From the cell containing the given text, extract its center point as [X, Y] coordinate. 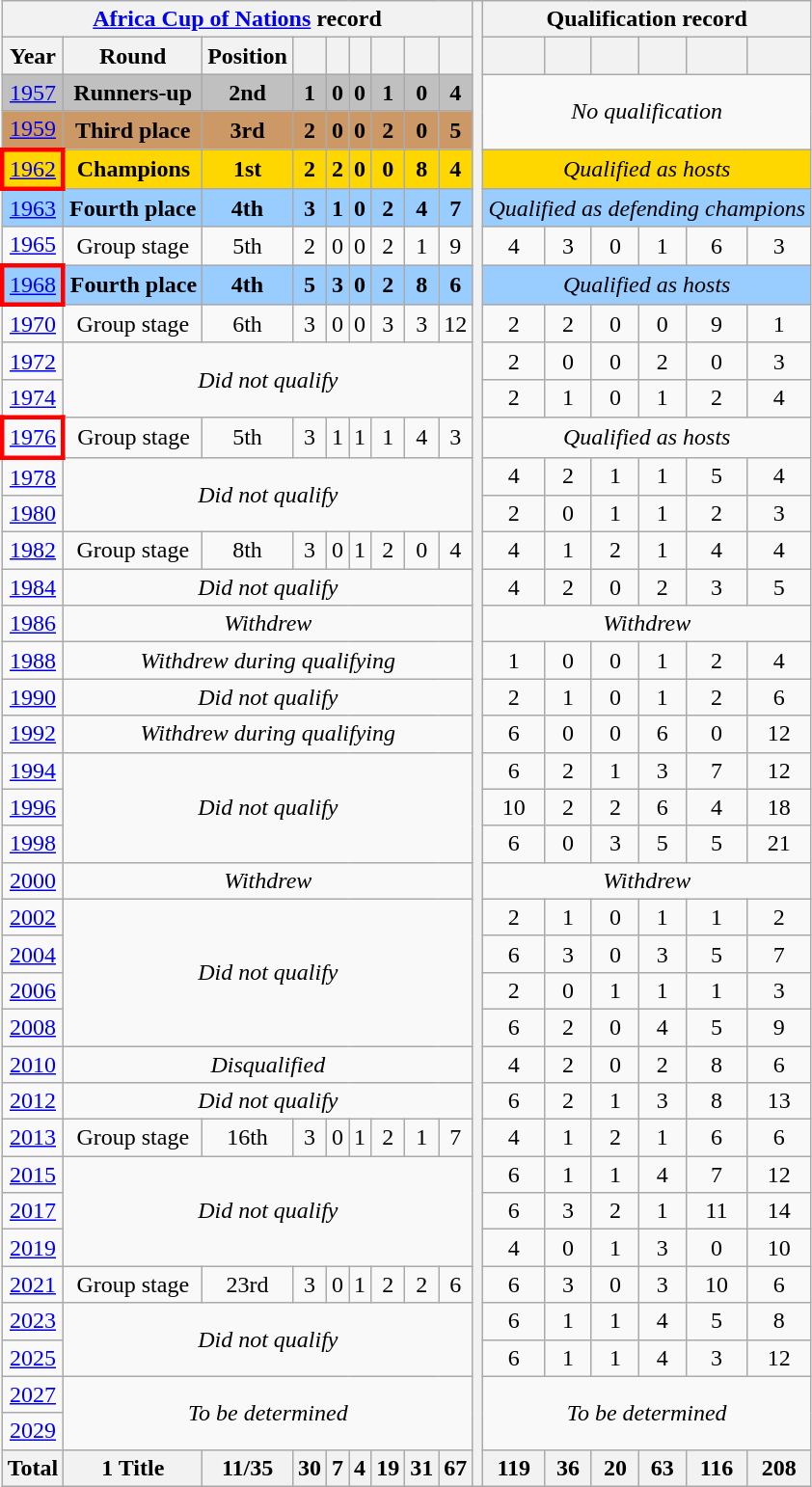
116 [717, 1468]
119 [514, 1468]
Africa Cup of Nations record [237, 19]
2013 [33, 1138]
1972 [33, 361]
Champions [133, 168]
1978 [33, 476]
67 [455, 1468]
Runners-up [133, 93]
30 [309, 1468]
Total [33, 1468]
1998 [33, 844]
1982 [33, 551]
2023 [33, 1321]
1996 [33, 807]
23rd [248, 1284]
18 [779, 807]
1962 [33, 168]
1988 [33, 661]
19 [388, 1468]
1976 [33, 438]
1959 [33, 130]
2000 [33, 880]
1992 [33, 734]
11/35 [248, 1468]
2012 [33, 1101]
2010 [33, 1064]
1986 [33, 624]
1980 [33, 514]
2017 [33, 1211]
Qualification record [647, 19]
2002 [33, 917]
2019 [33, 1248]
1 Title [133, 1468]
16th [248, 1138]
No qualification [647, 112]
13 [779, 1101]
Year [33, 56]
2027 [33, 1394]
1st [248, 168]
8th [248, 551]
2nd [248, 93]
2006 [33, 990]
1984 [33, 587]
6th [248, 324]
20 [615, 1468]
2015 [33, 1175]
2021 [33, 1284]
Position [248, 56]
Third place [133, 130]
Disqualified [268, 1064]
14 [779, 1211]
11 [717, 1211]
1974 [33, 398]
1968 [33, 285]
63 [662, 1468]
1965 [33, 246]
2008 [33, 1027]
2029 [33, 1431]
2025 [33, 1358]
1957 [33, 93]
21 [779, 844]
31 [422, 1468]
2004 [33, 954]
208 [779, 1468]
1970 [33, 324]
36 [569, 1468]
Qualified as defending champions [647, 208]
1990 [33, 697]
Round [133, 56]
1994 [33, 771]
3rd [248, 130]
1963 [33, 208]
